Determine the (x, y) coordinate at the center of the cell enclosing the given text.  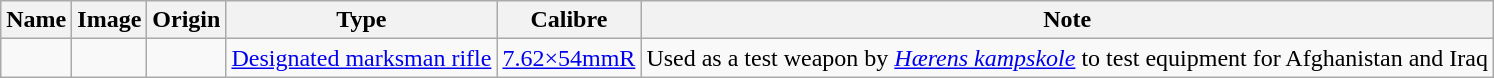
Note (1068, 20)
Type (362, 20)
Calibre (569, 20)
Designated marksman rifle (362, 58)
Image (110, 20)
Used as a test weapon by Hærens kampskole to test equipment for Afghanistan and Iraq (1068, 58)
Name (36, 20)
7.62×54mmR (569, 58)
Origin (186, 20)
